Scan for the cell matching the given text and deliver its [X, Y] coordinate at center. 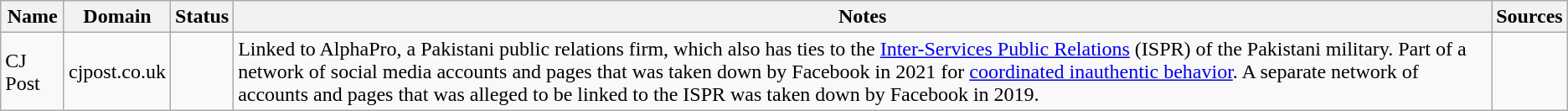
Name [33, 17]
CJ Post [33, 71]
Domain [117, 17]
cjpost.co.uk [117, 71]
Notes [863, 17]
Status [203, 17]
Sources [1529, 17]
